Search for the cell housing the specified text and yield its [X, Y] center coordinate. 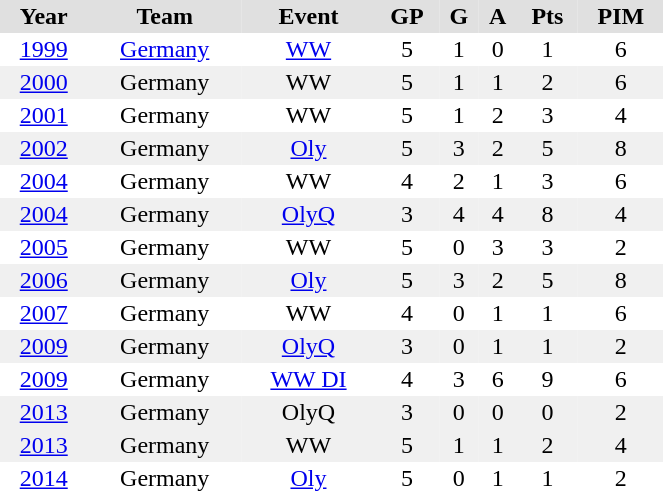
Year [44, 16]
2000 [44, 82]
GP [407, 16]
A [498, 16]
PIM [620, 16]
9 [548, 380]
2007 [44, 314]
2006 [44, 280]
Team [164, 16]
2005 [44, 248]
1999 [44, 50]
WW DI [308, 380]
Event [308, 16]
G [459, 16]
Pts [548, 16]
2002 [44, 148]
2001 [44, 116]
